Find where the given text appears and provide that cell's center as [X, Y] coordinate. 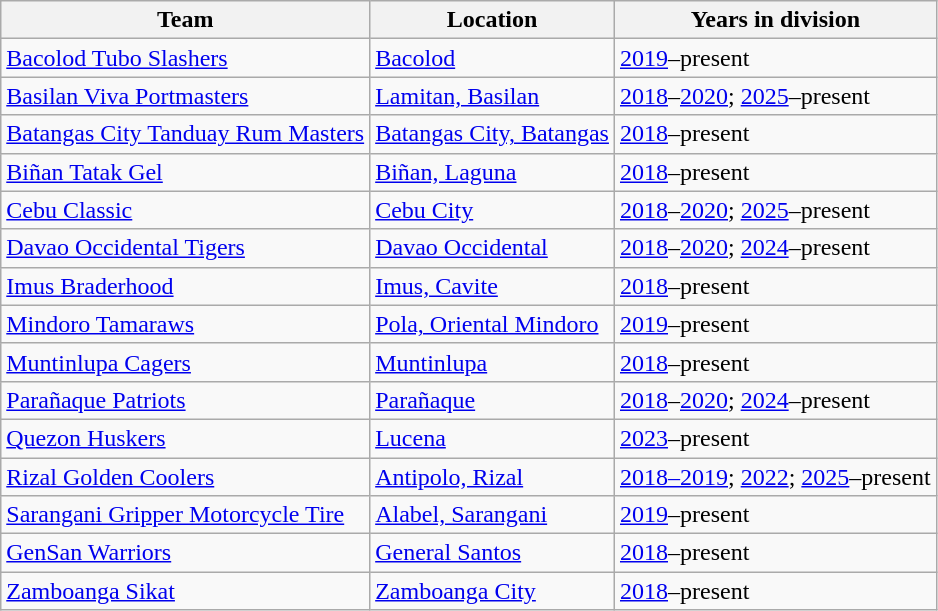
Zamboanga Sikat [186, 591]
Basilan Viva Portmasters [186, 96]
Location [492, 20]
Team [186, 20]
Pola, Oriental Mindoro [492, 324]
Batangas City, Batangas [492, 134]
Davao Occidental Tigers [186, 248]
Antipolo, Rizal [492, 477]
Quezon Huskers [186, 438]
Mindoro Tamaraws [186, 324]
Zamboanga City [492, 591]
Rizal Golden Coolers [186, 477]
Parañaque Patriots [186, 400]
Batangas City Tanduay Rum Masters [186, 134]
Biñan Tatak Gel [186, 172]
Imus, Cavite [492, 286]
Muntinlupa [492, 362]
2018–2019; 2022; 2025–present [775, 477]
Parañaque [492, 400]
Alabel, Sarangani [492, 515]
Muntinlupa Cagers [186, 362]
Sarangani Gripper Motorcycle Tire [186, 515]
General Santos [492, 553]
GenSan Warriors [186, 553]
Cebu City [492, 210]
Imus Braderhood [186, 286]
Davao Occidental [492, 248]
Biñan, Laguna [492, 172]
Bacolod [492, 58]
Lamitan, Basilan [492, 96]
Lucena [492, 438]
Years in division [775, 20]
Cebu Classic [186, 210]
Bacolod Tubo Slashers [186, 58]
2023–present [775, 438]
